Extract the (x, y) coordinate from the center of the cell holding the provided text.  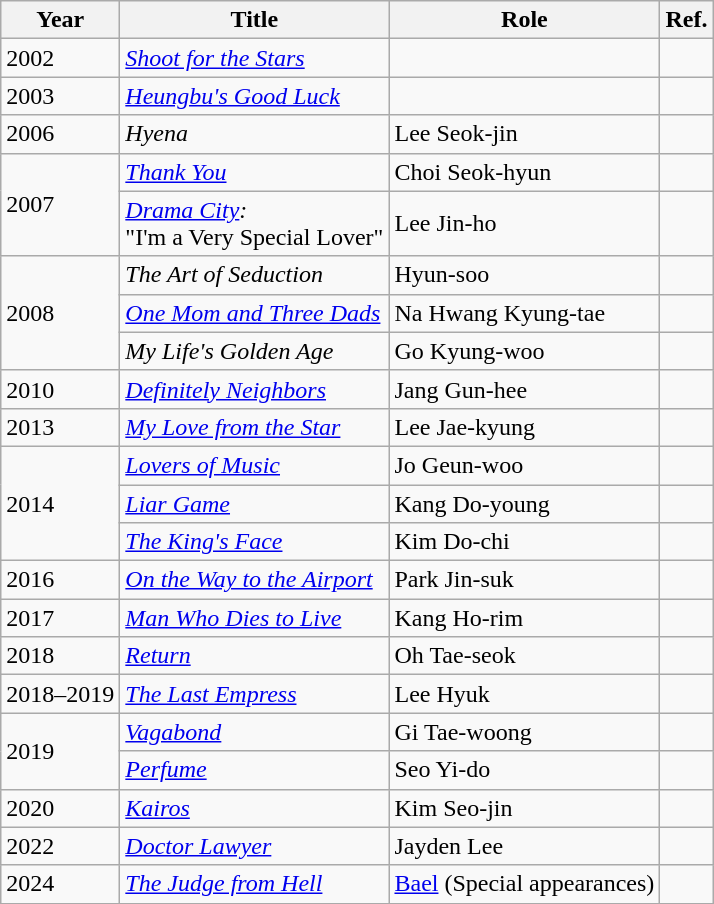
Kim Seo-jin (524, 808)
2017 (60, 618)
2010 (60, 389)
My Love from the Star (254, 427)
Shoot for the Stars (254, 58)
Hyena (254, 134)
Role (524, 20)
The King's Face (254, 542)
Vagabond (254, 732)
2007 (60, 204)
2020 (60, 808)
On the Way to the Airport (254, 580)
Bael (Special appearances) (524, 884)
Jayden Lee (524, 846)
Doctor Lawyer (254, 846)
Hyun-soo (524, 275)
Choi Seok-hyun (524, 172)
2003 (60, 96)
Kairos (254, 808)
Na Hwang Kyung-tae (524, 313)
2024 (60, 884)
Drama City: "I'm a Very Special Lover" (254, 224)
Year (60, 20)
Man Who Dies to Live (254, 618)
Definitely Neighbors (254, 389)
Park Jin-suk (524, 580)
Seo Yi-do (524, 770)
Heungbu's Good Luck (254, 96)
2022 (60, 846)
Title (254, 20)
One Mom and Three Dads (254, 313)
Perfume (254, 770)
2016 (60, 580)
2014 (60, 503)
Jo Geun-woo (524, 465)
The Art of Seduction (254, 275)
Lee Hyuk (524, 694)
Lovers of Music (254, 465)
Gi Tae-woong (524, 732)
Lee Seok-jin (524, 134)
Kang Ho-rim (524, 618)
2013 (60, 427)
The Last Empress (254, 694)
2018–2019 (60, 694)
Lee Jin-ho (524, 224)
Return (254, 656)
Kim Do-chi (524, 542)
The Judge from Hell (254, 884)
Jang Gun-hee (524, 389)
Lee Jae-kyung (524, 427)
Thank You (254, 172)
Ref. (686, 20)
2018 (60, 656)
2002 (60, 58)
Go Kyung-woo (524, 351)
2006 (60, 134)
Oh Tae-seok (524, 656)
2019 (60, 751)
My Life's Golden Age (254, 351)
2008 (60, 313)
Liar Game (254, 503)
Kang Do-young (524, 503)
